Return (X, Y) of the center of cell containing provided text 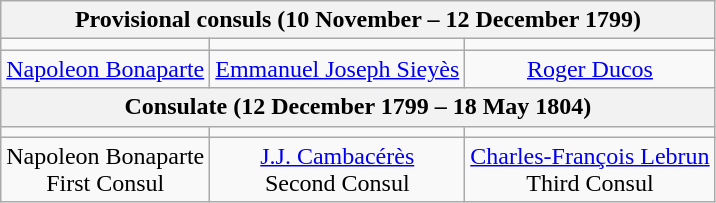
Provisional consuls (10 November – 12 December 1799) (358, 20)
Charles-François LebrunThird Consul (590, 170)
Consulate (12 December 1799 – 18 May 1804) (358, 107)
Napoleon BonaparteFirst Consul (106, 170)
Roger Ducos (590, 69)
Emmanuel Joseph Sieyès (338, 69)
Napoleon Bonaparte (106, 69)
J.J. CambacérèsSecond Consul (338, 170)
